Extract the (x, y) coordinate from the center of the cell holding the provided text.  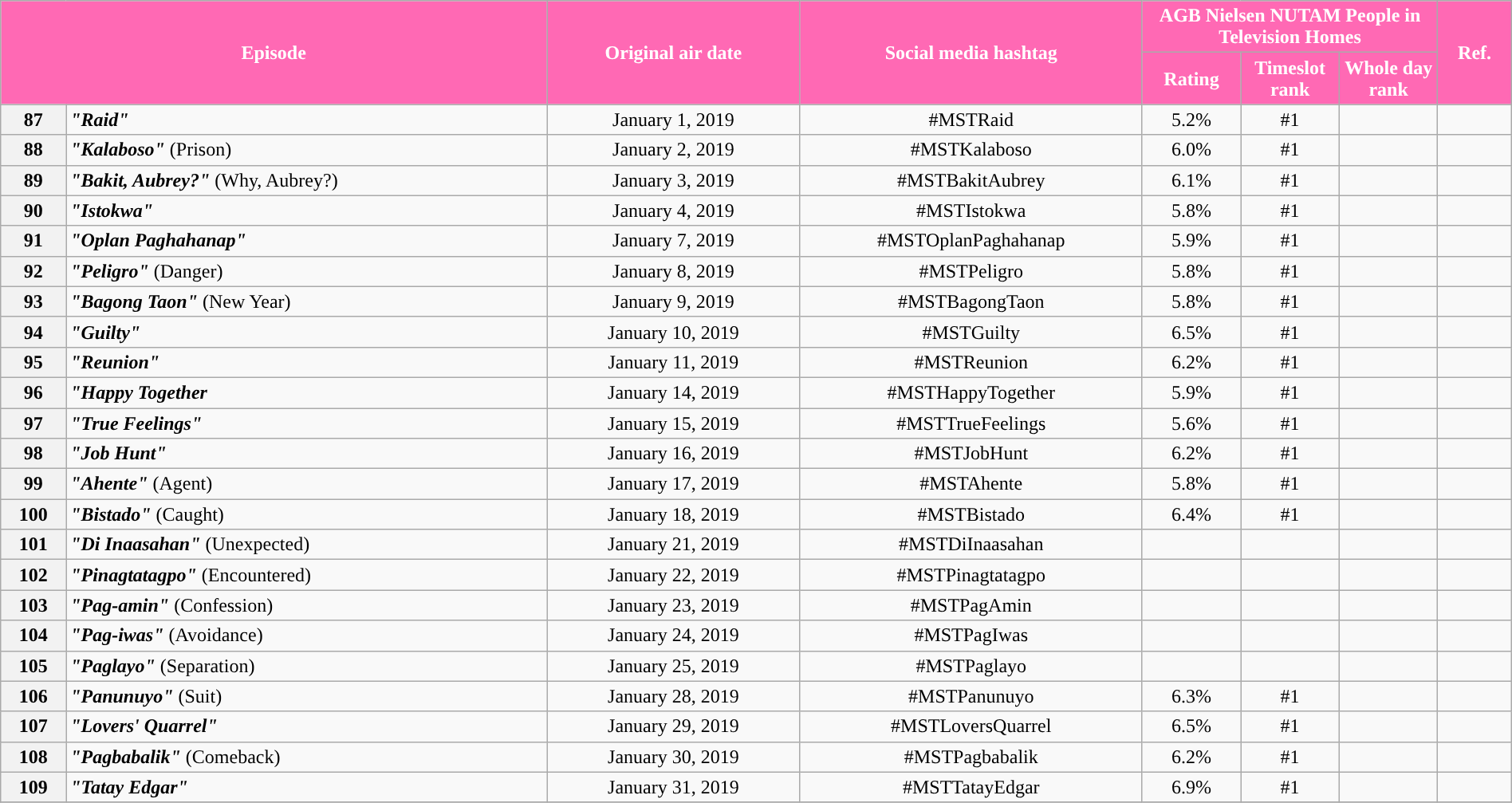
"Tatay Edgar" (306, 787)
"Bagong Taon" (New Year) (306, 301)
89 (33, 180)
"Peligro" (Danger) (306, 271)
January 16, 2019 (674, 454)
"Paglayo" (Separation) (306, 666)
January 24, 2019 (674, 636)
107 (33, 726)
January 31, 2019 (674, 787)
January 21, 2019 (674, 545)
87 (33, 120)
#MSTHappyTogether (971, 392)
Timeslotrank (1290, 78)
#MSTPagAmin (971, 605)
"Reunion" (306, 362)
95 (33, 362)
January 4, 2019 (674, 211)
101 (33, 545)
91 (33, 241)
#MSTTatayEdgar (971, 787)
#MSTPagbabalik (971, 757)
#MSTPagIwas (971, 636)
"Kalaboso" (Prison) (306, 150)
Whole dayrank (1388, 78)
"Panunuyo" (Suit) (306, 696)
January 9, 2019 (674, 301)
100 (33, 514)
93 (33, 301)
January 8, 2019 (674, 271)
96 (33, 392)
#MSTTrueFeelings (971, 423)
6.9% (1191, 787)
90 (33, 211)
104 (33, 636)
105 (33, 666)
"True Feelings" (306, 423)
6.0% (1191, 150)
"Pagbabalik" (Comeback) (306, 757)
January 18, 2019 (674, 514)
Original air date (674, 53)
"Pinagtatagpo" (Encountered) (306, 575)
January 25, 2019 (674, 666)
#MSTGuilty (971, 332)
"Ahente" (Agent) (306, 484)
January 10, 2019 (674, 332)
January 14, 2019 (674, 392)
92 (33, 271)
Rating (1191, 78)
6.1% (1191, 180)
Episode (274, 53)
#MSTReunion (971, 362)
"Guilty" (306, 332)
AGB Nielsen NUTAM People in Television Homes (1290, 27)
#MSTKalaboso (971, 150)
#MSTAhente (971, 484)
94 (33, 332)
5.2% (1191, 120)
102 (33, 575)
#MSTPinagtatagpo (971, 575)
#MSTDiInaasahan (971, 545)
January 1, 2019 (674, 120)
106 (33, 696)
5.6% (1191, 423)
"Istokwa" (306, 211)
January 28, 2019 (674, 696)
January 23, 2019 (674, 605)
January 30, 2019 (674, 757)
#MSTPaglayo (971, 666)
108 (33, 757)
#MSTOplanPaghahanap (971, 241)
January 22, 2019 (674, 575)
#MSTIstokwa (971, 211)
#MSTRaid (971, 120)
"Happy Together (306, 392)
#MSTPanunuyo (971, 696)
"Lovers' Quarrel" (306, 726)
"Pag-iwas" (Avoidance) (306, 636)
109 (33, 787)
January 11, 2019 (674, 362)
"Oplan Paghahanap" (306, 241)
January 7, 2019 (674, 241)
#MSTJobHunt (971, 454)
"Job Hunt" (306, 454)
#MSTLoversQuarrel (971, 726)
#MSTPeligro (971, 271)
#MSTBistado (971, 514)
99 (33, 484)
"Bistado" (Caught) (306, 514)
#MSTBakitAubrey (971, 180)
97 (33, 423)
Ref. (1475, 53)
January 15, 2019 (674, 423)
6.4% (1191, 514)
January 17, 2019 (674, 484)
Social media hashtag (971, 53)
"Di Inaasahan" (Unexpected) (306, 545)
103 (33, 605)
88 (33, 150)
"Bakit, Aubrey?" (Why, Aubrey?) (306, 180)
98 (33, 454)
#MSTBagongTaon (971, 301)
January 2, 2019 (674, 150)
January 29, 2019 (674, 726)
"Pag-amin" (Confession) (306, 605)
January 3, 2019 (674, 180)
6.3% (1191, 696)
"Raid" (306, 120)
